Locate the cell with the specified text and output its [x, y] center coordinate. 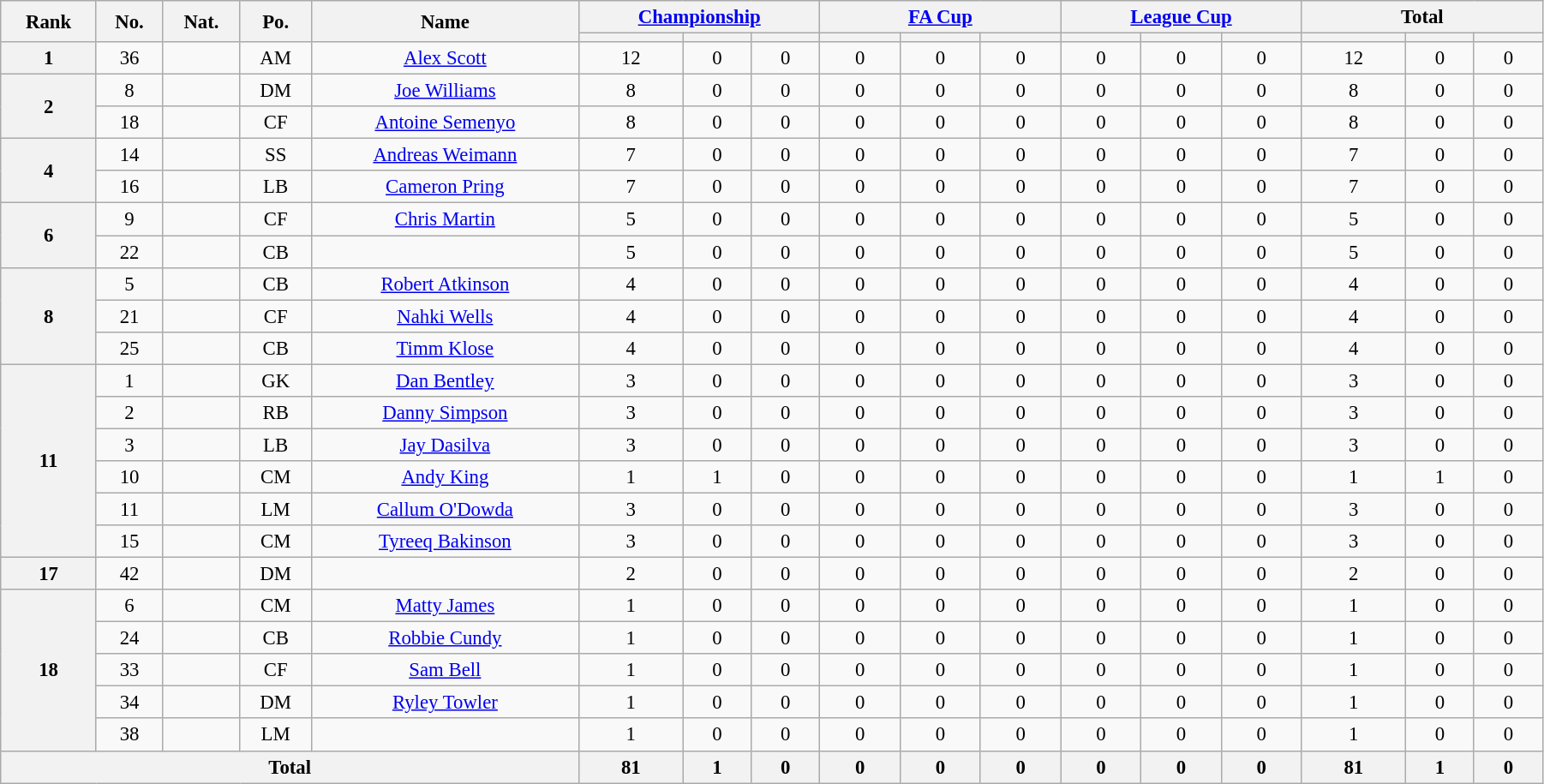
Nat. [202, 21]
RB [276, 413]
9 [129, 219]
Po. [276, 21]
Robert Atkinson [446, 284]
Name [446, 21]
22 [129, 252]
Andreas Weimann [446, 155]
Rank [49, 21]
17 [49, 574]
42 [129, 574]
Robbie Cundy [446, 638]
AM [276, 58]
21 [129, 316]
33 [129, 670]
14 [129, 155]
Timm Klose [446, 348]
34 [129, 703]
Callum O'Dowda [446, 509]
Nahki Wells [446, 316]
Alex Scott [446, 58]
League Cup [1181, 17]
36 [129, 58]
Joe Williams [446, 91]
Tyreeq Bakinson [446, 542]
Chris Martin [446, 219]
Sam Bell [446, 670]
FA Cup [941, 17]
25 [129, 348]
Ryley Towler [446, 703]
16 [129, 188]
Antoine Semenyo [446, 123]
24 [129, 638]
Andy King [446, 477]
Championship [699, 17]
Matty James [446, 606]
Danny Simpson [446, 413]
Cameron Pring [446, 188]
Jay Dasilva [446, 445]
No. [129, 21]
Dan Bentley [446, 380]
15 [129, 542]
SS [276, 155]
10 [129, 477]
GK [276, 380]
38 [129, 735]
